Find where the given text appears and provide that cell's center as (x, y) coordinate. 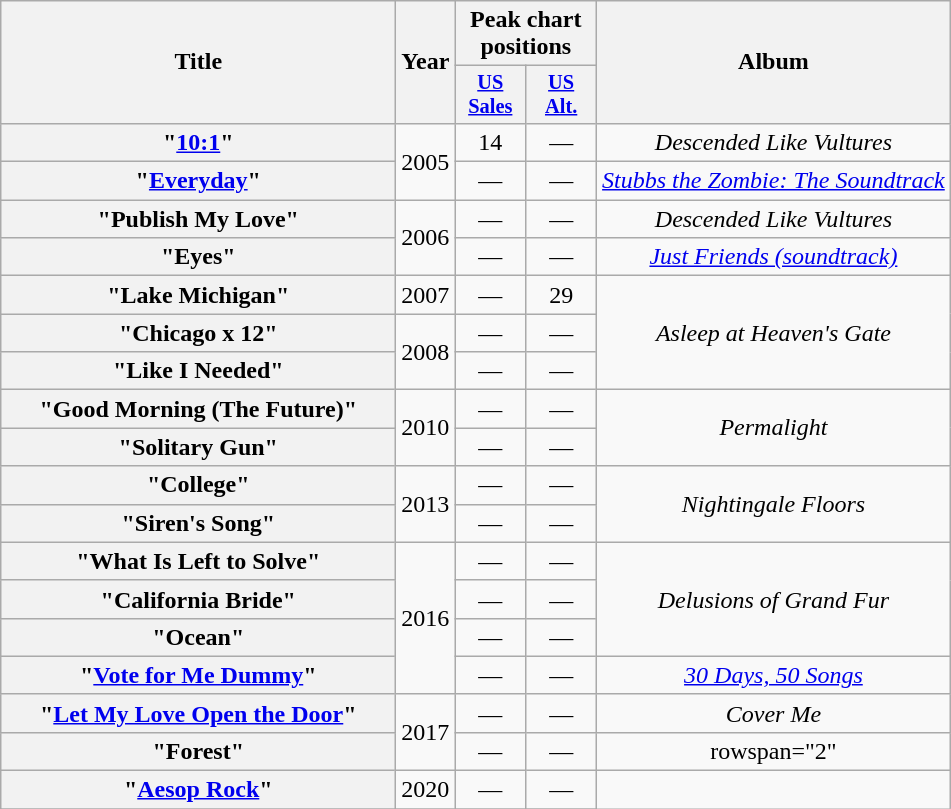
30 Days, 50 Songs (774, 675)
2013 (426, 504)
"Lake Michigan" (198, 295)
"Publish My Love" (198, 219)
USSales (490, 95)
"Eyes" (198, 257)
"Solitary Gun" (198, 447)
"What Is Left to Solve" (198, 561)
2007 (426, 295)
US Alt. (562, 95)
"Chicago x 12" (198, 333)
Peak chart positions (526, 34)
Stubbs the Zombie: The Soundtrack (774, 181)
Nightingale Floors (774, 504)
14 (490, 142)
"Siren's Song" (198, 523)
2006 (426, 238)
"Vote for Me Dummy" (198, 675)
Delusions of Grand Fur (774, 599)
Album (774, 62)
"Like I Needed" (198, 371)
Asleep at Heaven's Gate (774, 333)
2016 (426, 618)
2005 (426, 161)
rowspan="2" (774, 751)
"Good Morning (The Future)" (198, 409)
"Let My Love Open the Door" (198, 713)
Permalight (774, 428)
"Everyday" (198, 181)
Title (198, 62)
2020 (426, 790)
"10:1" (198, 142)
"Forest" (198, 751)
"Ocean" (198, 637)
"College" (198, 485)
2017 (426, 732)
"Aesop Rock" (198, 790)
"California Bride" (198, 599)
2010 (426, 428)
Year (426, 62)
Just Friends (soundtrack) (774, 257)
2008 (426, 352)
29 (562, 295)
Cover Me (774, 713)
